Find where the given text appears and provide that cell's center as (X, Y) coordinate. 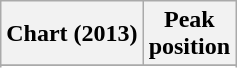
Chart (2013) (72, 34)
Peakposition (189, 34)
